Pinpoint the cell where the given text exists, returning its (X, Y) midpoint coordinate. 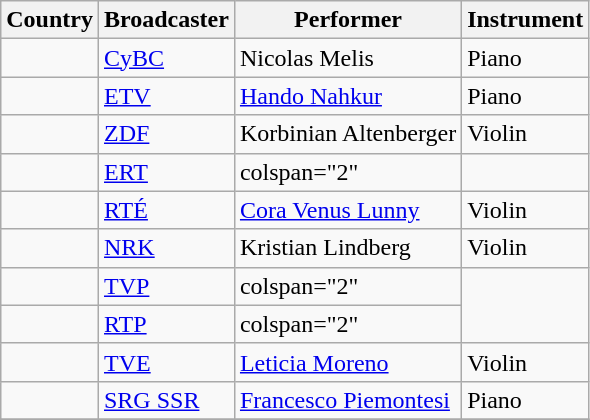
Broadcaster (166, 20)
Hando Nahkur (348, 96)
NRK (166, 248)
ZDF (166, 134)
ERT (166, 172)
Francesco Piemontesi (348, 400)
TVE (166, 362)
Cora Venus Lunny (348, 210)
TVP (166, 286)
Kristian Lindberg (348, 248)
Instrument (526, 20)
Country (50, 20)
Leticia Moreno (348, 362)
ETV (166, 96)
SRG SSR (166, 400)
RTP (166, 324)
Nicolas Melis (348, 58)
RTÉ (166, 210)
Performer (348, 20)
Korbinian Altenberger (348, 134)
CyBC (166, 58)
